Determine the (x, y) coordinate at the center of the cell enclosing the given text.  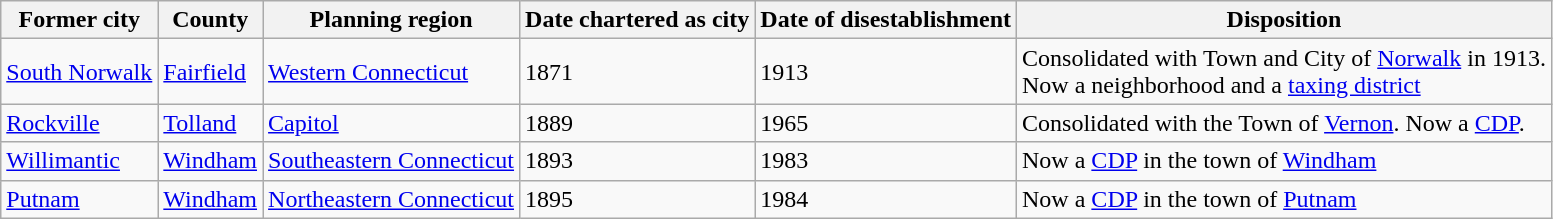
Capitol (392, 123)
1984 (886, 199)
Former city (80, 20)
1889 (638, 123)
Northeastern Connecticut (392, 199)
Disposition (1284, 20)
Fairfield (210, 72)
1913 (886, 72)
Planning region (392, 20)
Western Connecticut (392, 72)
Putnam (80, 199)
Date of disestablishment (886, 20)
Southeastern Connecticut (392, 161)
County (210, 20)
Now a CDP in the town of Putnam (1284, 199)
1983 (886, 161)
Consolidated with the Town of Vernon. Now a CDP. (1284, 123)
South Norwalk (80, 72)
Willimantic (80, 161)
1893 (638, 161)
1895 (638, 199)
Rockville (80, 123)
1965 (886, 123)
1871 (638, 72)
Consolidated with Town and City of Norwalk in 1913.Now a neighborhood and a taxing district (1284, 72)
Tolland (210, 123)
Now a CDP in the town of Windham (1284, 161)
Date chartered as city (638, 20)
